Identify which cell holds the provided text, then report its [X, Y] central coordinate. 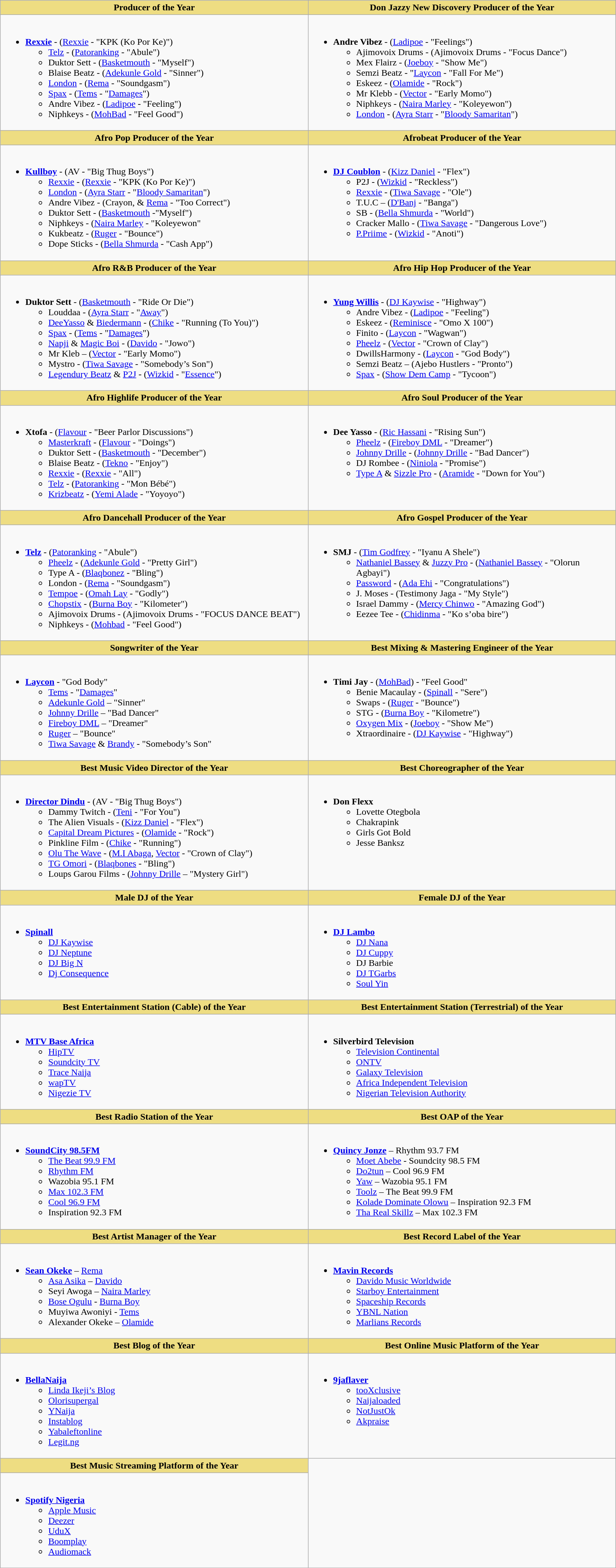
Don Jazzy New Discovery Producer of the Year [462, 8]
Best Blog of the Year [154, 1346]
Best Radio Station of the Year [154, 1117]
Best Artist Manager of the Year [154, 1236]
Songwriter of the Year [154, 648]
SoundCity 98.5FMThe Beat 99.9 FMRhythm FMWazobia 95.1 FMMax 102.3 FMCool 96.9 FMInspiration 92.3 FM [154, 1177]
Afro Highlife Producer of the Year [154, 398]
Best Music Streaming Platform of the Year [154, 1465]
MTV Base AfricaHipTVSoundcity TVTrace NaijawapTVNigezie TV [154, 1062]
Best Online Music Platform of the Year [462, 1346]
SpinallDJ KaywiseDJ NeptuneDJ Big NDj Consequence [154, 953]
Best Music Video Director of the Year [154, 768]
Best OAP of the Year [462, 1117]
Producer of the Year [154, 8]
Sean Okeke – RemaAsa Asika – DavidoSeyi Awoga – Naira MarleyBose Ogulu - Burna BoyMuyiwa Awoniyi - TemsAlexander Okeke – Olamide [154, 1291]
Female DJ of the Year [462, 898]
Silverbird TelevisionTelevision ContinentalONTVGalaxy TelevisionAfrica Independent TelevisionNigerian Television Authority [462, 1062]
Afro Gospel Producer of the Year [462, 518]
Male DJ of the Year [154, 898]
BellaNaijaLinda Ikeji’s BlogOlorisupergalYNaijaInstablogYabaleftonlineLegit.ng [154, 1405]
Don FlexxLovette OtegbolaChakrapinkGirls Got BoldJesse Banksz [462, 833]
Best Choreographer of the Year [462, 768]
DJ LamboDJ NanaDJ CuppyDJ BarbieDJ TGarbsSoul Yin [462, 953]
Afro R&B Producer of the Year [154, 268]
Best Mixing & Mastering Engineer of the Year [462, 648]
9jaflavertooXclusiveNaijaloadedNotJustOkAkpraise [462, 1405]
Mavin RecordsDavido Music WorldwideStarboy EntertainmentSpaceship RecordsYBNL NationMarlians Records [462, 1291]
Afrobeat Producer of the Year [462, 138]
Afro Soul Producer of the Year [462, 398]
Afro Hip Hop Producer of the Year [462, 268]
Best Record Label of the Year [462, 1236]
Best Entertainment Station (Cable) of the Year [154, 1007]
Best Entertainment Station (Terrestrial) of the Year [462, 1007]
Afro Dancehall Producer of the Year [154, 518]
Spotify NigeriaApple MusicDeezerUduXBoomplayAudiomack [154, 1520]
Afro Pop Producer of the Year [154, 138]
